Scan for the cell matching the given text and deliver its (X, Y) coordinate at center. 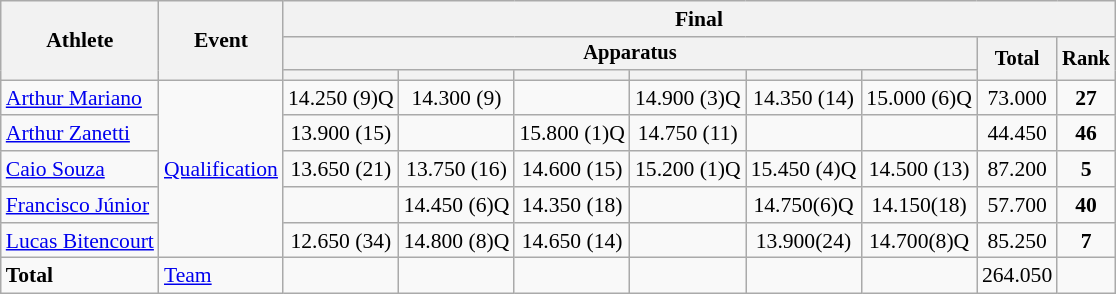
Apparatus (630, 54)
264.050 (1017, 276)
14.350 (18) (572, 205)
13.900(24) (804, 241)
Arthur Zanetti (80, 134)
40 (1086, 205)
Event (221, 40)
14.300 (9) (457, 98)
Final (699, 19)
7 (1086, 241)
14.900 (3)Q (688, 98)
14.700(8)Q (919, 241)
14.500 (13) (919, 169)
85.250 (1017, 241)
14.150(18) (919, 205)
73.000 (1017, 98)
5 (1086, 169)
46 (1086, 134)
Rank (1086, 58)
14.800 (8)Q (457, 241)
14.250 (9)Q (341, 98)
Athlete (80, 40)
14.450 (6)Q (457, 205)
13.750 (16) (457, 169)
14.350 (14) (804, 98)
Team (221, 276)
87.200 (1017, 169)
15.450 (4)Q (804, 169)
57.700 (1017, 205)
14.750 (11) (688, 134)
Caio Souza (80, 169)
14.600 (15) (572, 169)
12.650 (34) (341, 241)
15.800 (1)Q (572, 134)
Qualification (221, 169)
Lucas Bitencourt (80, 241)
Arthur Mariano (80, 98)
27 (1086, 98)
13.900 (15) (341, 134)
14.650 (14) (572, 241)
15.200 (1)Q (688, 169)
Francisco Júnior (80, 205)
44.450 (1017, 134)
15.000 (6)Q (919, 98)
13.650 (21) (341, 169)
14.750(6)Q (804, 205)
